From the cell containing the given text, extract its center point as (x, y) coordinate. 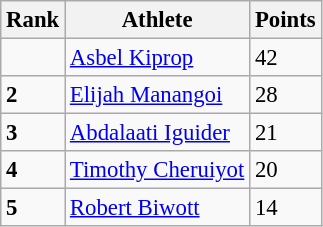
Rank (33, 20)
Robert Biwott (158, 208)
Athlete (158, 20)
5 (33, 208)
2 (33, 95)
4 (33, 170)
Elijah Manangoi (158, 95)
3 (33, 133)
28 (286, 95)
Points (286, 20)
21 (286, 133)
Abdalaati Iguider (158, 133)
Asbel Kiprop (158, 58)
20 (286, 170)
Timothy Cheruiyot (158, 170)
42 (286, 58)
14 (286, 208)
